From the cell containing the given text, extract its center point as (x, y) coordinate. 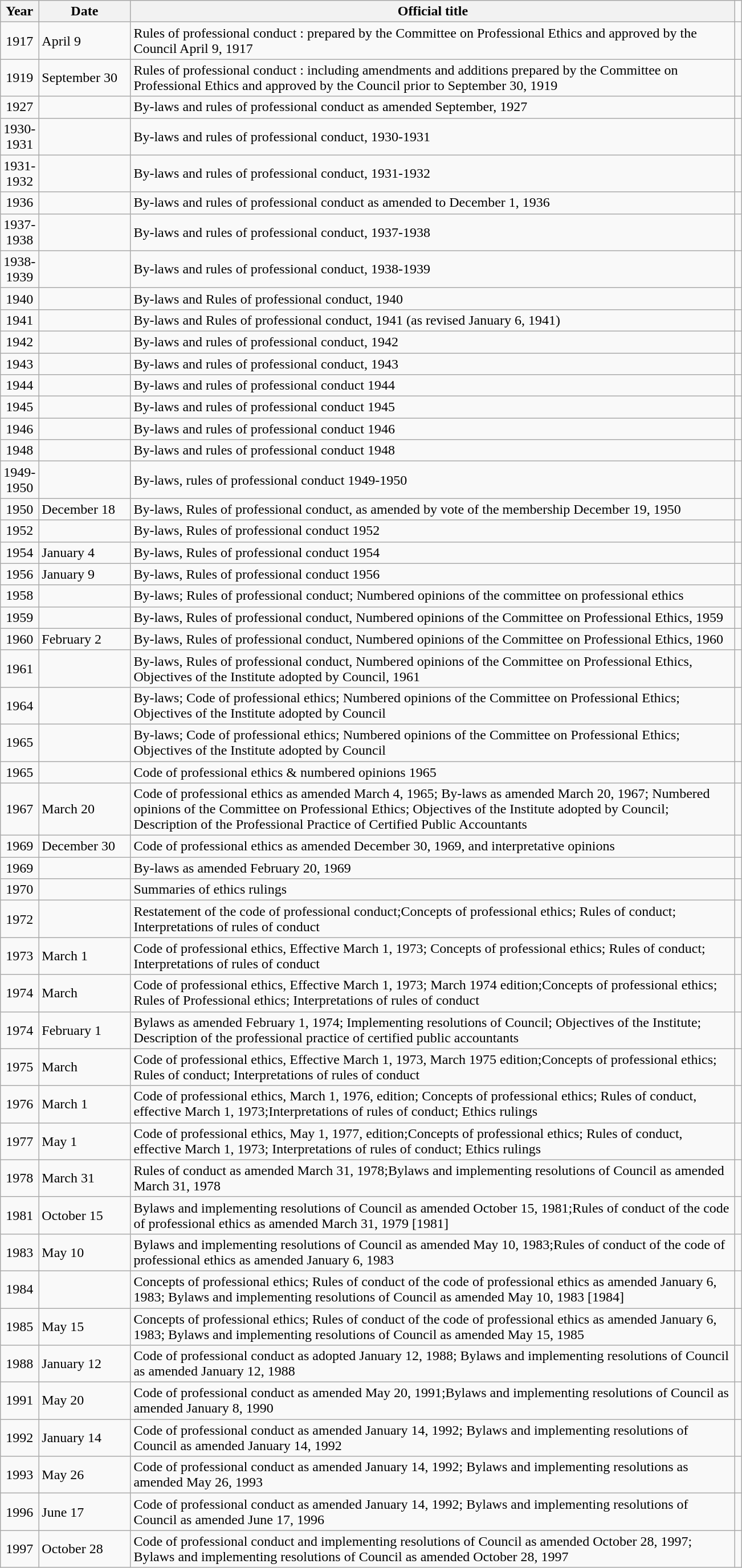
By-laws, Rules of professional conduct, Numbered opinions of the Committee on Professional Ethics, 1960 (433, 639)
1946 (19, 429)
Code of professional conduct as amended January 14, 1992; Bylaws and implementing resolutions of Council as amended June 17, 1996 (433, 1512)
1997 (19, 1549)
By-laws and rules of professional conduct as amended to December 1, 1936 (433, 203)
March 31 (84, 1178)
1945 (19, 407)
April 9 (84, 41)
By-laws and rules of professional conduct, 1931-1932 (433, 173)
1972 (19, 919)
1919 (19, 77)
1976 (19, 1104)
1978 (19, 1178)
May 20 (84, 1401)
By-laws and rules of professional conduct 1948 (433, 451)
1944 (19, 386)
1937-1938 (19, 232)
By-laws and rules of professional conduct, 1938-1939 (433, 269)
May 26 (84, 1475)
Rules of conduct as amended March 31, 1978;Bylaws and implementing resolutions of Council as amended March 31, 1978 (433, 1178)
1941 (19, 320)
1992 (19, 1438)
Restatement of the code of professional conduct;Concepts of professional ethics; Rules of conduct; Interpretations of rules of conduct (433, 919)
May 10 (84, 1252)
1948 (19, 451)
January 12 (84, 1364)
1964 (19, 705)
January 4 (84, 552)
Year (19, 11)
June 17 (84, 1512)
Code of professional ethics & numbered opinions 1965 (433, 772)
By-laws, Rules of professional conduct, as amended by vote of the membership December 19, 1950 (433, 509)
Code of professional ethics as amended December 30, 1969, and interpretative opinions (433, 846)
1956 (19, 574)
October 28 (84, 1549)
1960 (19, 639)
1967 (19, 809)
By-laws and rules of professional conduct 1946 (433, 429)
1991 (19, 1401)
May 1 (84, 1141)
Official title (433, 11)
1917 (19, 41)
Bylaws and implementing resolutions of Council as amended May 10, 1983;Rules of conduct of the code of professional ethics as amended January 6, 1983 (433, 1252)
By-laws as amended February 20, 1969 (433, 868)
1993 (19, 1475)
By-laws and rules of professional conduct 1944 (433, 386)
By-laws and rules of professional conduct, 1937-1938 (433, 232)
February 2 (84, 639)
October 15 (84, 1215)
1950 (19, 509)
Code of professional conduct as amended January 14, 1992; Bylaws and implementing resolutions as amended May 26, 1993 (433, 1475)
By-laws and rules of professional conduct as amended September, 1927 (433, 107)
1954 (19, 552)
December 30 (84, 846)
1949-1950 (19, 480)
1959 (19, 617)
Code of professional conduct as adopted January 12, 1988; Bylaws and implementing resolutions of Council as amended January 12, 1988 (433, 1364)
Rules of professional conduct : prepared by the Committee on Professional Ethics and approved by the Council April 9, 1917 (433, 41)
1940 (19, 298)
By-laws, Rules of professional conduct 1952 (433, 531)
1931-1932 (19, 173)
1985 (19, 1326)
1973 (19, 956)
1975 (19, 1067)
Code of professional conduct as amended January 14, 1992; Bylaws and implementing resolutions of Council as amended January 14, 1992 (433, 1438)
1970 (19, 890)
Code of professional ethics, Effective March 1, 1973; Concepts of professional ethics; Rules of conduct; Interpretations of rules of conduct (433, 956)
By-laws and rules of professional conduct, 1942 (433, 342)
1977 (19, 1141)
By-laws, Rules of professional conduct 1956 (433, 574)
By-laws, Rules of professional conduct, Numbered opinions of the Committee on Professional Ethics, 1959 (433, 617)
1952 (19, 531)
December 18 (84, 509)
March 20 (84, 809)
May 15 (84, 1326)
1943 (19, 364)
By-laws and Rules of professional conduct, 1940 (433, 298)
Date (84, 11)
By-laws and Rules of professional conduct, 1941 (as revised January 6, 1941) (433, 320)
1996 (19, 1512)
1958 (19, 596)
By-laws and rules of professional conduct, 1930-1931 (433, 137)
January 9 (84, 574)
1936 (19, 203)
February 1 (84, 1030)
January 14 (84, 1438)
By-laws, Rules of professional conduct 1954 (433, 552)
Code of professional conduct as amended May 20, 1991;Bylaws and implementing resolutions of Council as amended January 8, 1990 (433, 1401)
1981 (19, 1215)
1984 (19, 1289)
1988 (19, 1364)
By-laws, rules of professional conduct 1949-1950 (433, 480)
1938-1939 (19, 269)
1942 (19, 342)
By-laws and rules of professional conduct 1945 (433, 407)
September 30 (84, 77)
By-laws and rules of professional conduct, 1943 (433, 364)
1930-1931 (19, 137)
1927 (19, 107)
Summaries of ethics rulings (433, 890)
1961 (19, 669)
By-laws; Rules of professional conduct; Numbered opinions of the committee on professional ethics (433, 596)
1983 (19, 1252)
